Search for the cell housing the specified text and yield its [x, y] center coordinate. 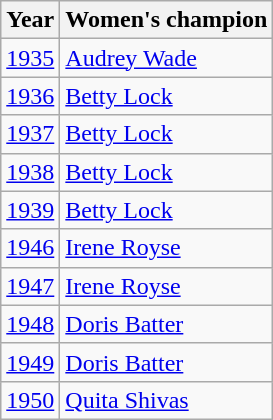
1935 [30, 58]
Audrey Wade [166, 58]
Women's champion [166, 20]
1950 [30, 400]
1949 [30, 362]
1937 [30, 134]
1939 [30, 210]
1938 [30, 172]
1948 [30, 324]
1946 [30, 248]
1936 [30, 96]
Quita Shivas [166, 400]
Year [30, 20]
1947 [30, 286]
